Scan for the cell matching the given text and deliver its (X, Y) coordinate at center. 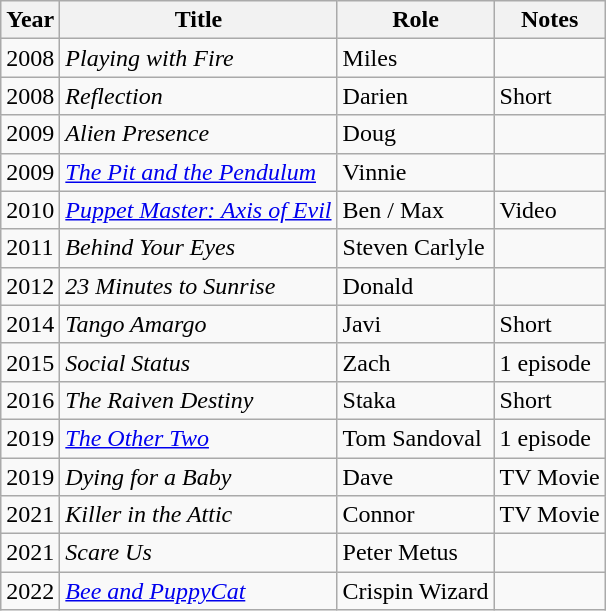
The Raiven Destiny (198, 400)
Connor (416, 515)
Steven Carlyle (416, 248)
Playing with Fire (198, 58)
The Pit and the Pendulum (198, 172)
Tango Amargo (198, 324)
Dying for a Baby (198, 477)
Killer in the Attic (198, 515)
23 Minutes to Sunrise (198, 286)
Title (198, 20)
2011 (30, 248)
Social Status (198, 362)
Vinnie (416, 172)
Role (416, 20)
2022 (30, 591)
Notes (550, 20)
Scare Us (198, 553)
Alien Presence (198, 134)
Ben / Max (416, 210)
The Other Two (198, 438)
2010 (30, 210)
Crispin Wizard (416, 591)
Peter Metus (416, 553)
Video (550, 210)
Tom Sandoval (416, 438)
Behind Your Eyes (198, 248)
2014 (30, 324)
Staka (416, 400)
Javi (416, 324)
Reflection (198, 96)
Bee and PuppyCat (198, 591)
Donald (416, 286)
2012 (30, 286)
2016 (30, 400)
Dave (416, 477)
Darien (416, 96)
2015 (30, 362)
Miles (416, 58)
Year (30, 20)
Puppet Master: Axis of Evil (198, 210)
Doug (416, 134)
Zach (416, 362)
